Return the [x, y] coordinate for the center point of the cell that contains the specified text.  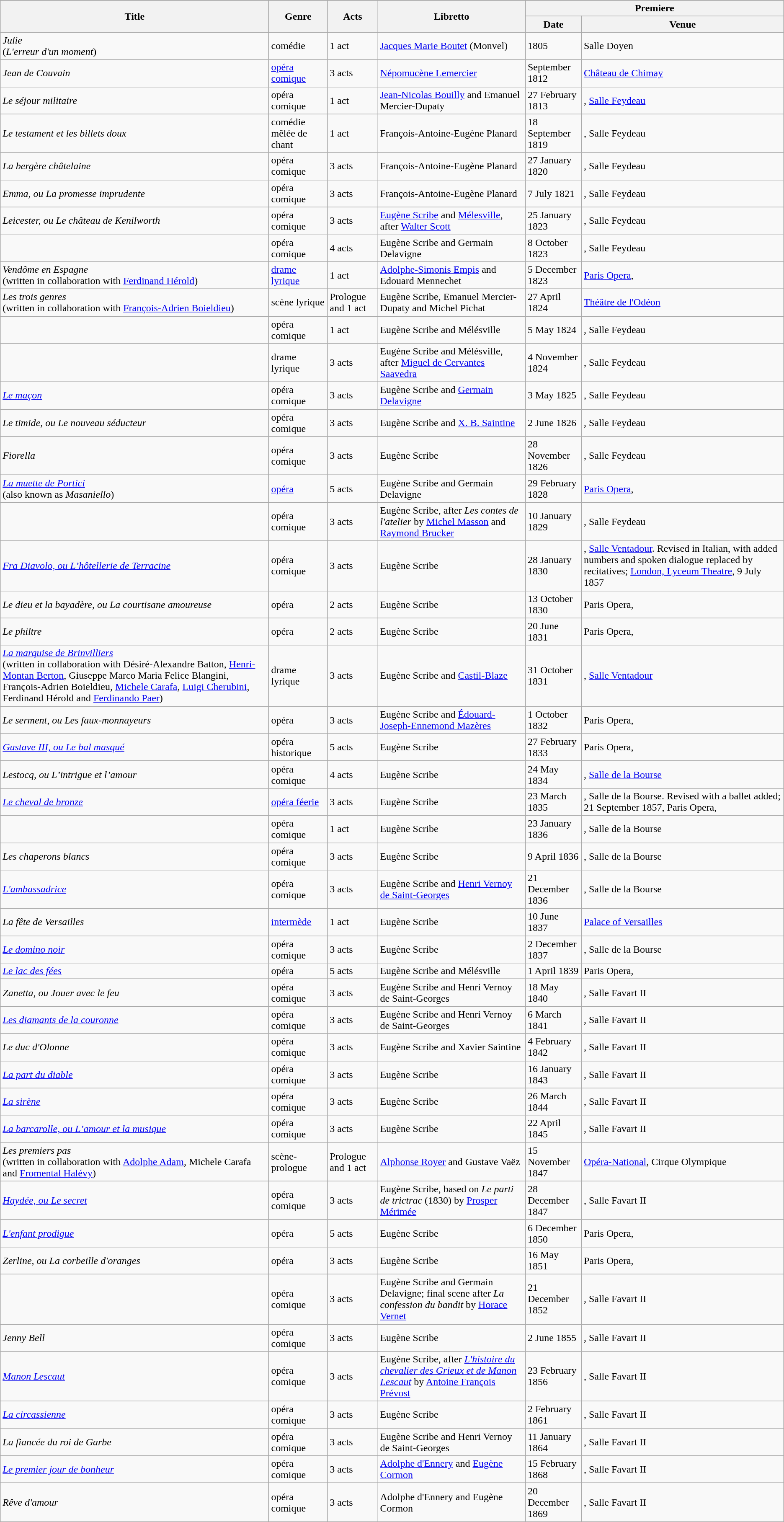
La sirène [135, 1102]
Le séjour militaire [135, 101]
2 February 1861 [553, 1415]
Eugène Scribe and Mélésville, after Miguel de Cervantes Saavedra [451, 363]
Théâtre de l'Odéon [683, 302]
Le cheval de bronze [135, 802]
6 March 1841 [553, 1020]
Title [135, 16]
21 December 1852 [553, 1299]
Fra Diavolo, ou L’hôtellerie de Terracine [135, 566]
Palace of Versailles [683, 923]
Le domino noir [135, 949]
Jenny Bell [135, 1337]
Haydée, ou Le secret [135, 1200]
Jacques Marie Boutet (Monvel) [451, 46]
intermède [298, 923]
Manon Lescaut [135, 1377]
Eugène Scribe, after Les contes de l'atelier by Michel Masson and Raymond Brucker [451, 522]
scène lyrique [298, 302]
Zanetta, ou Jouer avec le feu [135, 993]
Jean-Nicolas Bouilly and Emanuel Mercier-Dupaty [451, 101]
La barcarolle, ou L’amour et la musique [135, 1129]
27 February 1813 [553, 101]
16 May 1851 [553, 1260]
scène-prologue [298, 1162]
Eugène Scribe and Mélesville, after Walter Scott [451, 220]
Le testament et les billets doux [135, 133]
Les premiers pas(written in collaboration with Adolphe Adam, Michele Carafa and Fromental Halévy) [135, 1162]
, Salle Ventadour. Revised in Italian, with added numbers and spoken dialogue replaced by recitatives; London, Lyceum Theatre, 9 July 1857 [683, 566]
Date [553, 24]
Le dieu et la bayadère, ou La courtisane amoureuse [135, 604]
23 February 1856 [553, 1377]
2 June 1826 [553, 423]
29 February 1828 [553, 488]
Lestocq, ou L’intrigue et l’amour [135, 774]
Le lac des fées [135, 971]
13 October 1830 [553, 604]
Le serment, ou Les faux-monnayeurs [135, 720]
5 December 1823 [553, 275]
24 May 1834 [553, 774]
1805 [553, 46]
1 October 1832 [553, 720]
Venue [683, 24]
Salle Doyen [683, 46]
7 July 1821 [553, 194]
Libretto [451, 16]
L'ambassadrice [135, 889]
comédie [298, 46]
Eugène Scribe and X. B. Saintine [451, 423]
, Salle de la Bourse. Revised with a ballet added; 21 September 1857, Paris Opera, [683, 802]
Jean de Couvain [135, 73]
La fête de Versailles [135, 923]
Le duc d'Olonne [135, 1047]
Vendôme en Espagne(written in collaboration with Ferdinand Hérold) [135, 275]
Genre [298, 16]
Eugène Scribe and Xavier Saintine [451, 1047]
3 May 1825 [553, 395]
21 December 1836 [553, 889]
Opéra-National, Cirque Olympique [683, 1162]
Eugène Scribe and Édouard-Joseph-Ennemond Mazères [451, 720]
28 January 1830 [553, 566]
Les chaperons blancs [135, 856]
Le timide, ou Le nouveau séducteur [135, 423]
31 October 1831 [553, 676]
11 January 1864 [553, 1442]
comédie mêlée de chant [298, 133]
Eugène Scribe and Germain Delavigne; final scene after La confession du bandit by Horace Vernet [451, 1299]
Leicester, ou Le château de Kenilworth [135, 220]
9 April 1836 [553, 856]
Eugène Scribe, Emanuel Mercier-Dupaty and Michel Pichat [451, 302]
1 April 1839 [553, 971]
Les trois genres(written in collaboration with François-Adrien Boieldieu) [135, 302]
28 December 1847 [553, 1200]
Acts [353, 16]
opéra féerie [298, 802]
23 March 1835 [553, 802]
Népomucène Lemercier [451, 73]
September 1812 [553, 73]
2 June 1855 [553, 1337]
Le philtre [135, 632]
opéra historique [298, 747]
La fiancée du roi de Garbe [135, 1442]
, Salle Ventadour [683, 676]
20 December 1869 [553, 1502]
18 May 1840 [553, 993]
27 February 1833 [553, 747]
La bergère châtelaine [135, 166]
22 April 1845 [553, 1129]
27 April 1824 [553, 302]
Julie(L'erreur d'un moment) [135, 46]
La muette de Portici(also known as Masaniello) [135, 488]
8 October 1823 [553, 248]
28 November 1826 [553, 456]
2 December 1837 [553, 949]
Premiere [654, 8]
Eugène Scribe, based on Le parti de trictrac (1830) by Prosper Mérimée [451, 1200]
Le premier jour de bonheur [135, 1470]
10 June 1837 [553, 923]
5 May 1824 [553, 329]
26 March 1844 [553, 1102]
4 November 1824 [553, 363]
15 February 1868 [553, 1470]
La part du diable [135, 1074]
L'enfant prodigue [135, 1233]
Alphonse Royer and Gustave Vaëz [451, 1162]
25 January 1823 [553, 220]
Les diamants de la couronne [135, 1020]
Emma, ou La promesse imprudente [135, 194]
27 January 1820 [553, 166]
Zerline, ou La corbeille d'oranges [135, 1260]
Le maçon [135, 395]
La circassienne [135, 1415]
20 June 1831 [553, 632]
Eugène Scribe and Castil-Blaze [451, 676]
10 January 1829 [553, 522]
6 December 1850 [553, 1233]
Adolphe-Simonis Empis and Edouard Mennechet [451, 275]
Eugène Scribe, after L'histoire du chevalier des Grieux et de Manon Lescaut by Antoine François Prévost [451, 1377]
4 February 1842 [553, 1047]
Fiorella [135, 456]
Rêve d'amour [135, 1502]
15 November 1847 [553, 1162]
Château de Chimay [683, 73]
Gustave III, ou Le bal masqué [135, 747]
18 September 1819 [553, 133]
23 January 1836 [553, 829]
16 January 1843 [553, 1074]
